Output the [X, Y] coordinate of the center of the cell containing the given text.  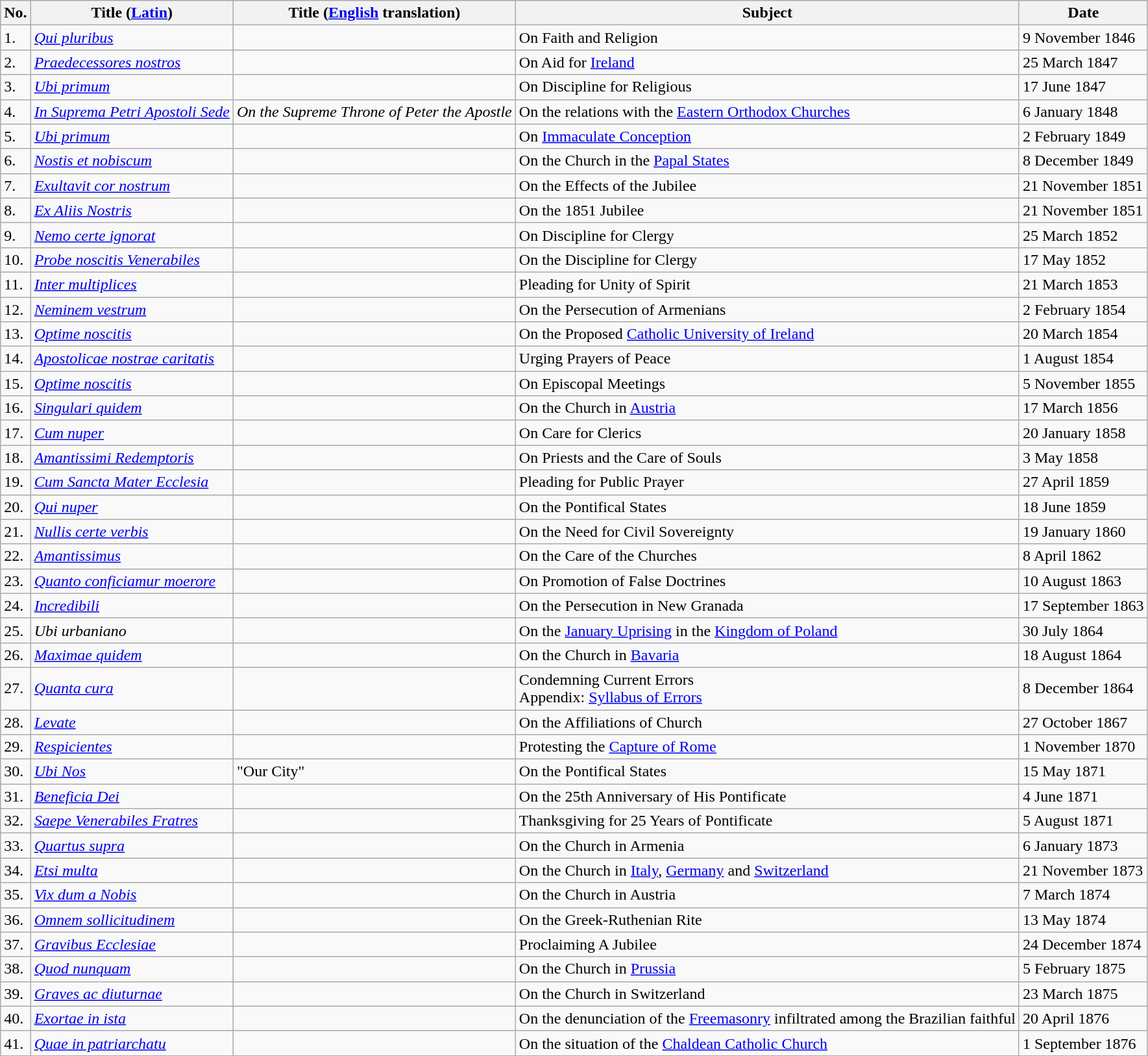
1 August 1854 [1083, 359]
Neminem vestrum [132, 310]
8 December 1864 [1083, 688]
38. [16, 969]
17 June 1847 [1083, 87]
Incredibili [132, 606]
Ubi urbaniano [132, 630]
4 June 1871 [1083, 796]
"Our City" [375, 772]
15 May 1871 [1083, 772]
On the situation of the Chaldean Catholic Church [767, 1043]
Nemo certe ignorat [132, 235]
3. [16, 87]
Date [1083, 13]
24. [16, 606]
27. [16, 688]
20 March 1854 [1083, 334]
Probe noscitis Venerabiles [132, 260]
24 December 1874 [1083, 944]
Inter multiplices [132, 284]
Respicientes [132, 747]
On the Supreme Throne of Peter the Apostle [375, 112]
6 January 1848 [1083, 112]
Gravibus Ecclesiae [132, 944]
No. [16, 13]
Levate [132, 722]
20. [16, 507]
2. [16, 62]
On the denunciation of the Freemasonry infiltrated among the Brazilian faithful [767, 1018]
40. [16, 1018]
Singulari quidem [132, 408]
23 March 1875 [1083, 994]
6 January 1873 [1083, 846]
7. [16, 186]
Beneficia Dei [132, 796]
On Discipline for Religious [767, 87]
5 November 1855 [1083, 384]
30 July 1864 [1083, 630]
Omnem sollicitudinem [132, 920]
Vix dum a Nobis [132, 895]
Quanto conficiamur moerore [132, 581]
5. [16, 136]
6. [16, 161]
18. [16, 458]
On the Need for Civil Sovereignty [767, 532]
On the Church in Switzerland [767, 994]
19 January 1860 [1083, 532]
On the Affiliations of Church [767, 722]
Saepe Venerabiles Fratres [132, 821]
Proclaiming A Jubilee [767, 944]
Qui nuper [132, 507]
Quanta cura [132, 688]
13 May 1874 [1083, 920]
31. [16, 796]
On Episcopal Meetings [767, 384]
4. [16, 112]
1 September 1876 [1083, 1043]
On Faith and Religion [767, 38]
Condemning Current ErrorsAppendix: Syllabus of Errors [767, 688]
Protesting the Capture of Rome [767, 747]
32. [16, 821]
Pleading for Public Prayer [767, 482]
28. [16, 722]
Graves ac diuturnae [132, 994]
30. [16, 772]
20 January 1858 [1083, 433]
Subject [767, 13]
8. [16, 210]
Nullis certe verbis [132, 532]
On the relations with the Eastern Orthodox Churches [767, 112]
Amantissimus [132, 556]
Etsi multa [132, 870]
Praedecessores nostros [132, 62]
On the January Uprising in the Kingdom of Poland [767, 630]
On the Effects of the Jubilee [767, 186]
Exortae in ista [132, 1018]
3 May 1858 [1083, 458]
25 March 1847 [1083, 62]
36. [16, 920]
Quae in patriarchatu [132, 1043]
On Priests and the Care of Souls [767, 458]
21. [16, 532]
20 April 1876 [1083, 1018]
25. [16, 630]
22. [16, 556]
29. [16, 747]
9. [16, 235]
19. [16, 482]
2 February 1849 [1083, 136]
17 May 1852 [1083, 260]
35. [16, 895]
8 December 1849 [1083, 161]
17. [16, 433]
2 February 1854 [1083, 310]
21 March 1853 [1083, 284]
Amantissimi Redemptoris [132, 458]
Quartus supra [132, 846]
On Care for Clerics [767, 433]
18 June 1859 [1083, 507]
Cum nuper [132, 433]
On the Church in Armenia [767, 846]
27 April 1859 [1083, 482]
9 November 1846 [1083, 38]
On Immaculate Conception [767, 136]
In Suprema Petri Apostoli Sede [132, 112]
Nostis et nobiscum [132, 161]
10. [16, 260]
34. [16, 870]
Title (English translation) [375, 13]
On the Church in Prussia [767, 969]
On the Church in Bavaria [767, 655]
10 August 1863 [1083, 581]
25 March 1852 [1083, 235]
Urging Prayers of Peace [767, 359]
Pleading for Unity of Spirit [767, 284]
1. [16, 38]
Ubi Nos [132, 772]
18 August 1864 [1083, 655]
Ex Aliis Nostris [132, 210]
On the Persecution of Armenians [767, 310]
Qui pluribus [132, 38]
37. [16, 944]
On the Proposed Catholic University of Ireland [767, 334]
Apostolicae nostrae caritatis [132, 359]
41. [16, 1043]
On the 25th Anniversary of His Pontificate [767, 796]
On the Discipline for Clergy [767, 260]
On the 1851 Jubilee [767, 210]
12. [16, 310]
11. [16, 284]
Exultavit cor nostrum [132, 186]
Thanksgiving for 25 Years of Pontificate [767, 821]
15. [16, 384]
26. [16, 655]
On the Church in Italy, Germany and Switzerland [767, 870]
On Discipline for Clergy [767, 235]
1 November 1870 [1083, 747]
Cum Sancta Mater Ecclesia [132, 482]
On Promotion of False Doctrines [767, 581]
14. [16, 359]
On the Greek-Ruthenian Rite [767, 920]
5 August 1871 [1083, 821]
13. [16, 334]
33. [16, 846]
17 September 1863 [1083, 606]
16. [16, 408]
7 March 1874 [1083, 895]
23. [16, 581]
27 October 1867 [1083, 722]
Title (Latin) [132, 13]
21 November 1873 [1083, 870]
Quod nunquam [132, 969]
8 April 1862 [1083, 556]
39. [16, 994]
On the Care of the Churches [767, 556]
On the Church in the Papal States [767, 161]
5 February 1875 [1083, 969]
On Aid for Ireland [767, 62]
17 March 1856 [1083, 408]
On the Persecution in New Granada [767, 606]
Maximae quidem [132, 655]
